For the text-containing cell, return its midpoint in (X, Y) coordinate format. 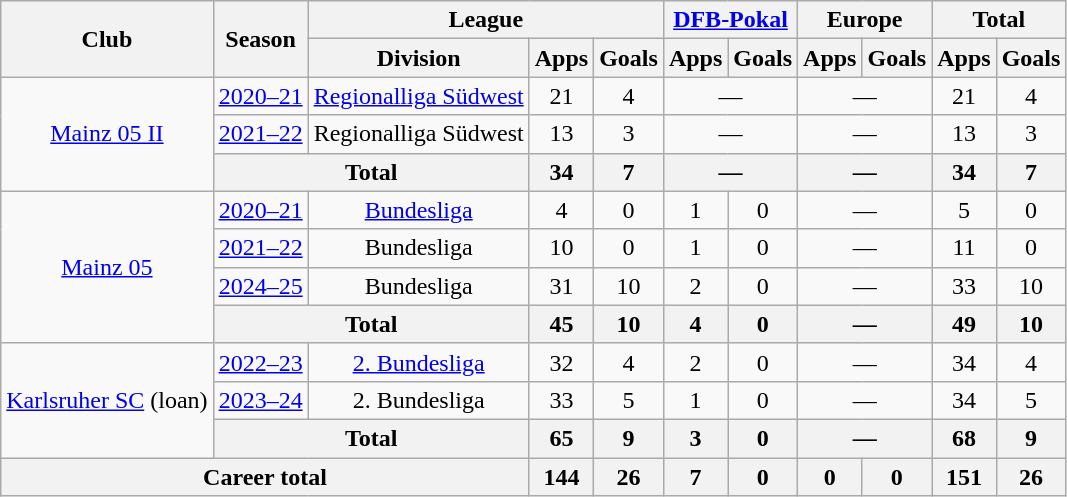
Mainz 05 II (107, 134)
2022–23 (260, 362)
League (486, 20)
31 (561, 286)
Season (260, 39)
151 (964, 477)
Mainz 05 (107, 267)
Karlsruher SC (loan) (107, 400)
Club (107, 39)
2023–24 (260, 400)
Division (418, 58)
68 (964, 438)
144 (561, 477)
11 (964, 248)
32 (561, 362)
65 (561, 438)
Career total (265, 477)
45 (561, 324)
DFB-Pokal (730, 20)
49 (964, 324)
2024–25 (260, 286)
Europe (865, 20)
